Extract the [x, y] coordinate from the center of the cell holding the provided text.  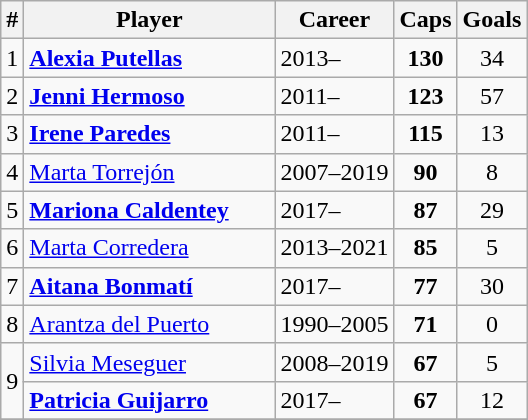
2008–2019 [334, 362]
0 [492, 324]
77 [426, 286]
# [12, 20]
29 [492, 210]
Caps [426, 20]
Jenni Hermoso [150, 96]
71 [426, 324]
Career [334, 20]
2 [12, 96]
13 [492, 134]
Alexia Putellas [150, 58]
90 [426, 172]
34 [492, 58]
1 [12, 58]
9 [12, 381]
123 [426, 96]
Aitana Bonmatí [150, 286]
30 [492, 286]
Mariona Caldentey [150, 210]
1990–2005 [334, 324]
Marta Corredera [150, 248]
Silvia Meseguer [150, 362]
Player [150, 20]
12 [492, 400]
Arantza del Puerto [150, 324]
85 [426, 248]
Irene Paredes [150, 134]
57 [492, 96]
2013– [334, 58]
3 [12, 134]
6 [12, 248]
115 [426, 134]
7 [12, 286]
Goals [492, 20]
2007–2019 [334, 172]
Marta Torrejón [150, 172]
4 [12, 172]
Patricia Guijarro [150, 400]
130 [426, 58]
2013–2021 [334, 248]
87 [426, 210]
